Provide the (X, Y) coordinate of the cell's center where the given text is located.  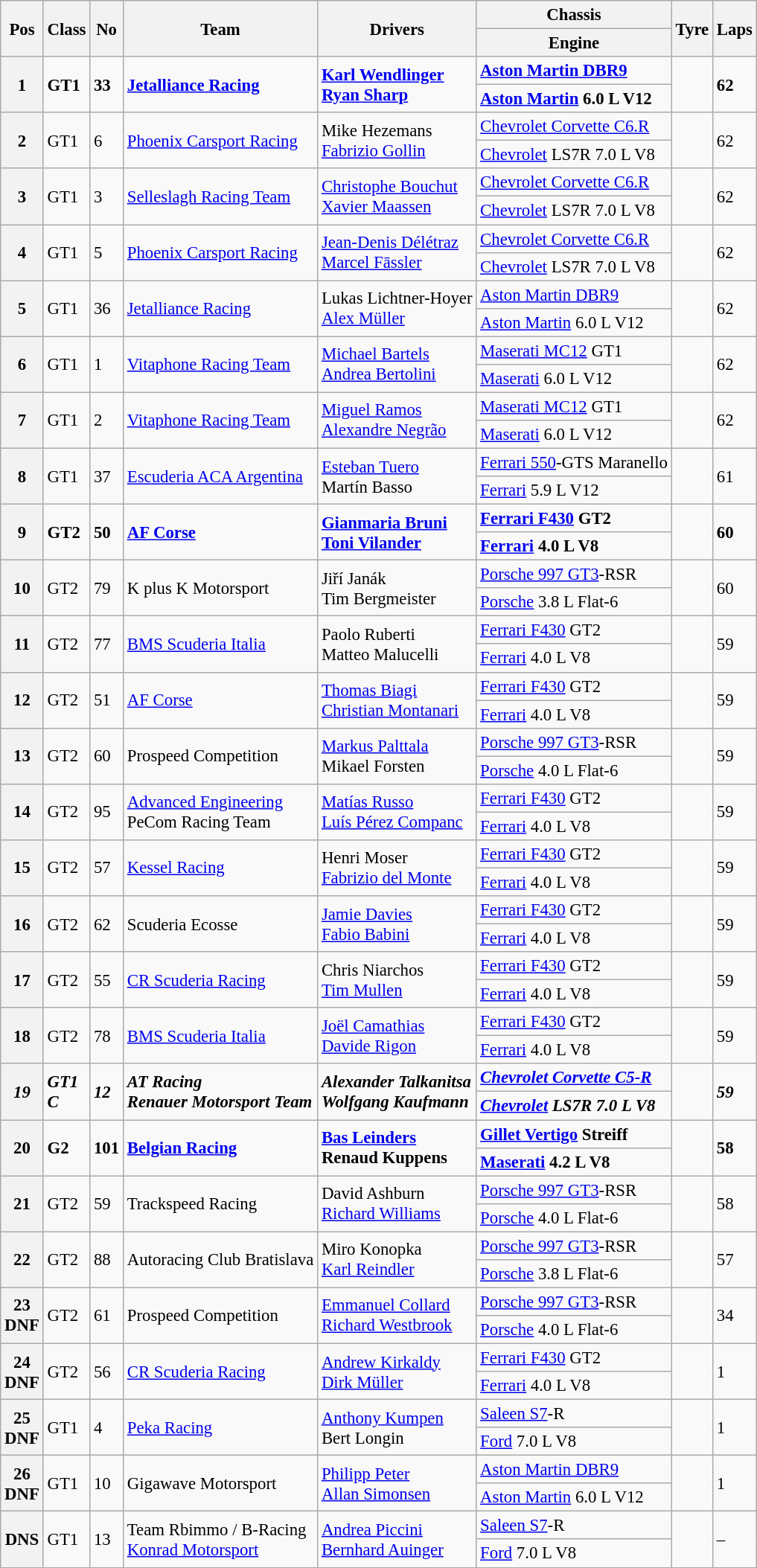
Anthony Kumpen Bert Longin (397, 1427)
Joël Camathias Davide Rigon (397, 1036)
Michael Bartels Andrea Bertolini (397, 365)
Selleslagh Racing Team (220, 196)
Markus Palttala Mikael Forsten (397, 756)
Pos (22, 28)
Chris Niarchos Tim Mullen (397, 979)
Class (67, 28)
Tyre (692, 28)
K plus K Motorsport (220, 588)
Philipp Peter Allan Simonsen (397, 1484)
Gillet Vertigo Streiff (574, 1134)
34 (735, 1316)
Thomas Biagi Christian Montanari (397, 700)
G2 (67, 1148)
50 (107, 533)
Team (220, 28)
22 (22, 1259)
16 (22, 924)
Ferrari 550-GTS Maranello (574, 462)
GT1C (67, 1092)
Trackspeed Racing (220, 1204)
Gianmaria Bruni Toni Vilander (397, 533)
Andrea Piccini Bernhard Auinger (397, 1539)
Miro Konopka Karl Reindler (397, 1259)
Advanced Engineering PeCom Racing Team (220, 813)
7 (22, 420)
51 (107, 700)
Miguel Ramos Alexandre Negrão (397, 420)
Gigawave Motorsport (220, 1484)
Team Rbimmo / B-Racing Konrad Motorsport (220, 1539)
AT Racing Renauer Motorsport Team (220, 1092)
Scuderia Ecosse (220, 924)
20 (22, 1148)
79 (107, 588)
25DNF (22, 1427)
Alexander Talkanitsa Wolfgang Kaufmann (397, 1092)
Ferrari 5.9 L V12 (574, 490)
Karl Wendlinger Ryan Sharp (397, 85)
Chassis (574, 15)
– (735, 1539)
77 (107, 644)
No (107, 28)
18 (22, 1036)
8 (22, 476)
19 (22, 1092)
DNS (22, 1539)
55 (107, 979)
88 (107, 1259)
Lukas Lichtner-Hoyer Alex Müller (397, 308)
Emmanuel Collard Richard Westbrook (397, 1316)
9 (22, 533)
Esteban Tuero Martín Basso (397, 476)
11 (22, 644)
Peka Racing (220, 1427)
37 (107, 476)
14 (22, 813)
Jamie Davies Fabio Babini (397, 924)
David Ashburn Richard Williams (397, 1204)
56 (107, 1371)
24DNF (22, 1371)
Laps (735, 28)
26DNF (22, 1484)
Engine (574, 43)
Escuderia ACA Argentina (220, 476)
Henri Moser Fabrizio del Monte (397, 868)
33 (107, 85)
17 (22, 979)
Jean-Denis Délétraz Marcel Fāssler (397, 253)
78 (107, 1036)
95 (107, 813)
Maserati 4.2 L V8 (574, 1162)
23DNF (22, 1316)
Andrew Kirkaldy Dirk Müller (397, 1371)
Autoracing Club Bratislava (220, 1259)
36 (107, 308)
Drivers (397, 28)
Jiří Janák Tim Bergmeister (397, 588)
Kessel Racing (220, 868)
Matías Russo Luís Pérez Companc (397, 813)
Mike Hezemans Fabrizio Gollin (397, 140)
Belgian Racing (220, 1148)
Christophe Bouchut Xavier Maassen (397, 196)
21 (22, 1204)
Bas Leinders Renaud Kuppens (397, 1148)
Chevrolet Corvette C5-R (574, 1078)
101 (107, 1148)
15 (22, 868)
Paolo Ruberti Matteo Malucelli (397, 644)
